Provide the [x, y] coordinate of the cell's center where the given text is located.  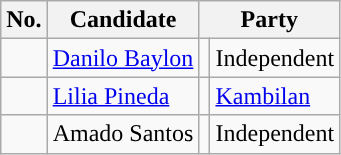
Party [270, 20]
Amado Santos [123, 134]
No. [24, 20]
Lilia Pineda [123, 96]
Candidate [123, 20]
Kambilan [275, 96]
Danilo Baylon [123, 58]
